Search for the cell housing the specified text and yield its [x, y] center coordinate. 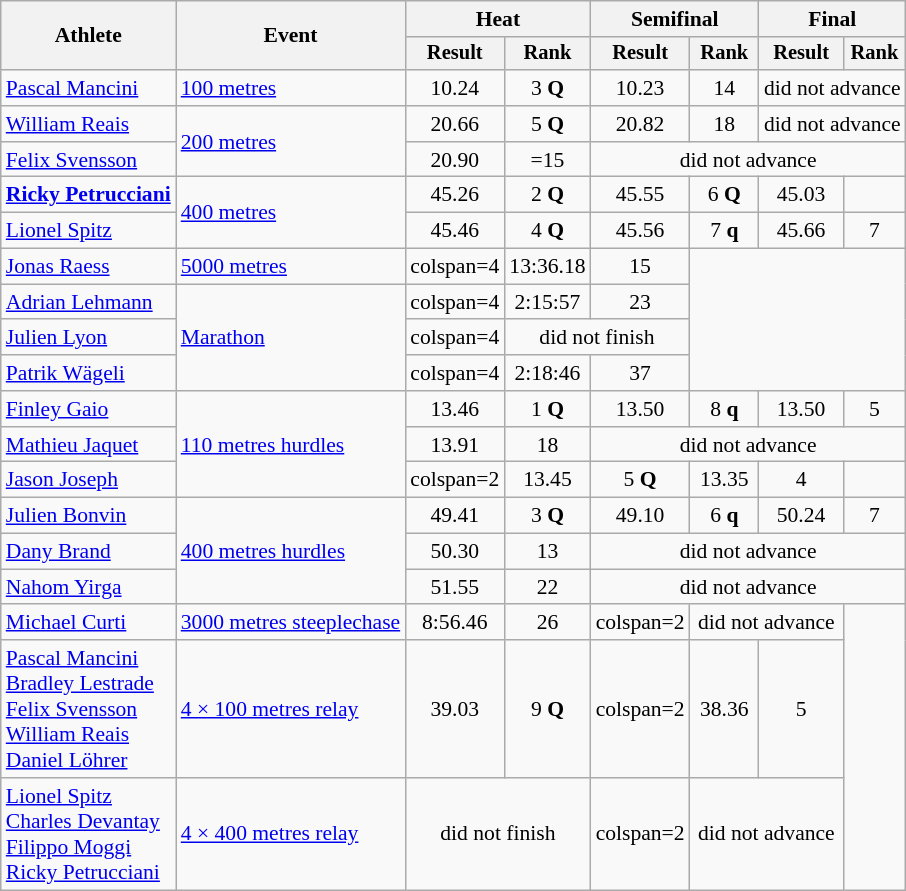
Athlete [88, 36]
2:15:57 [547, 302]
Jonas Raess [88, 267]
4 × 100 metres relay [291, 709]
8 q [724, 409]
13 [547, 552]
10.23 [640, 88]
Lionel Spitz [88, 231]
6 Q [724, 195]
4 [801, 480]
Nahom Yirga [88, 587]
15 [640, 267]
22 [547, 587]
45.03 [801, 195]
20.66 [454, 124]
20.90 [454, 160]
5000 metres [291, 267]
45.56 [640, 231]
200 metres [291, 142]
45.55 [640, 195]
26 [547, 623]
13.35 [724, 480]
Event [291, 36]
Pascal Mancini [88, 88]
20.82 [640, 124]
Julien Lyon [88, 338]
45.46 [454, 231]
2 Q [547, 195]
10.24 [454, 88]
6 q [724, 516]
Marathon [291, 338]
Patrik Wägeli [88, 373]
45.26 [454, 195]
110 metres hurdles [291, 444]
William Reais [88, 124]
Semifinal [675, 19]
13.46 [454, 409]
7 q [724, 231]
39.03 [454, 709]
8:56.46 [454, 623]
400 metres hurdles [291, 552]
50.24 [801, 516]
23 [640, 302]
3000 metres steeplechase [291, 623]
Heat [498, 19]
9 Q [547, 709]
49.41 [454, 516]
50.30 [454, 552]
1 Q [547, 409]
400 metres [291, 212]
Ricky Petrucciani [88, 195]
37 [640, 373]
Adrian Lehmann [88, 302]
100 metres [291, 88]
13:36.18 [547, 267]
49.10 [640, 516]
4 × 400 metres relay [291, 834]
14 [724, 88]
Michael Curti [88, 623]
Final [832, 19]
=15 [547, 160]
4 Q [547, 231]
38.36 [724, 709]
Finley Gaio [88, 409]
Felix Svensson [88, 160]
51.55 [454, 587]
Julien Bonvin [88, 516]
2:18:46 [547, 373]
Dany Brand [88, 552]
45.66 [801, 231]
Pascal ManciniBradley LestradeFelix SvenssonWilliam ReaisDaniel Löhrer [88, 709]
Lionel SpitzCharles DevantayFilippo MoggiRicky Petrucciani [88, 834]
13.45 [547, 480]
13.91 [454, 445]
Jason Joseph [88, 480]
Mathieu Jaquet [88, 445]
